Return [x, y] of the center of cell containing provided text 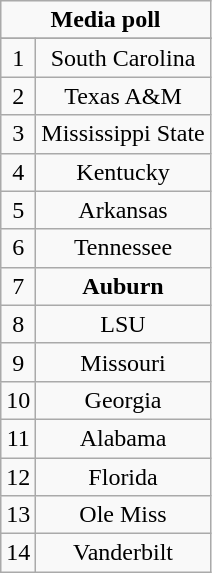
11 [18, 438]
13 [18, 515]
Tennessee [123, 248]
South Carolina [123, 58]
Auburn [123, 286]
2 [18, 96]
Alabama [123, 438]
4 [18, 172]
3 [18, 134]
7 [18, 286]
14 [18, 553]
Arkansas [123, 210]
Georgia [123, 400]
1 [18, 58]
Missouri [123, 362]
Ole Miss [123, 515]
6 [18, 248]
Media poll [106, 20]
Florida [123, 477]
LSU [123, 324]
9 [18, 362]
10 [18, 400]
8 [18, 324]
12 [18, 477]
Vanderbilt [123, 553]
Kentucky [123, 172]
5 [18, 210]
Mississippi State [123, 134]
Texas A&M [123, 96]
